Detect which cell encompasses the target text, then output its [X, Y] center coordinate. 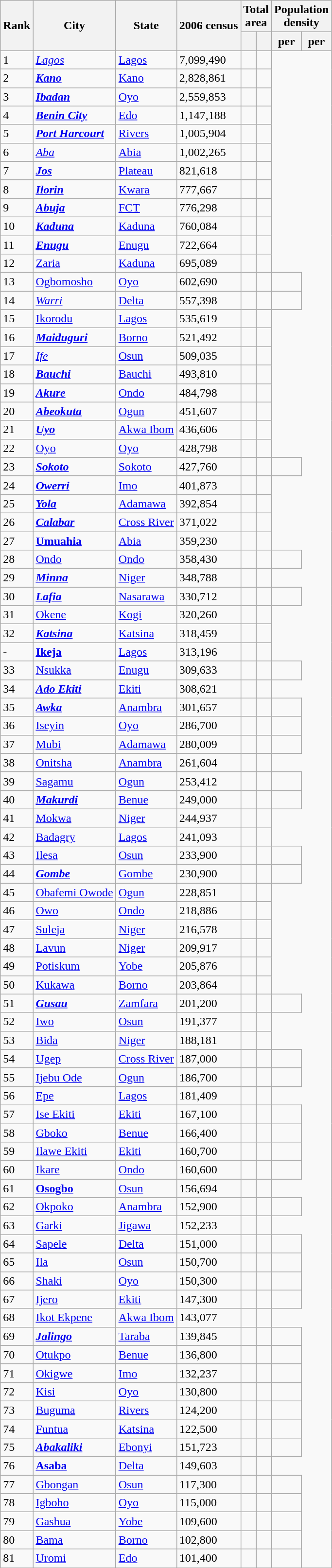
318,459 [209, 633]
348,788 [209, 578]
359,230 [209, 541]
74 [17, 1429]
32 [17, 633]
49 [17, 966]
14 [17, 300]
53 [17, 1040]
Benin City [74, 115]
777,667 [209, 189]
79 [17, 1521]
535,619 [209, 319]
2,559,853 [209, 97]
Ado Ekiti [74, 689]
Jos [74, 171]
30 [17, 596]
Obafemi Owode [74, 892]
Kwara [146, 189]
428,798 [209, 448]
401,873 [209, 485]
427,760 [209, 467]
21 [17, 430]
Nasarawa [146, 596]
167,100 [209, 1114]
27 [17, 541]
Gboko [74, 1133]
35 [17, 707]
1,005,904 [209, 134]
Kisi [74, 1392]
33 [17, 670]
209,917 [209, 948]
Otukpo [74, 1355]
Ilorin [74, 189]
130,800 [209, 1392]
722,664 [209, 244]
78 [17, 1503]
43 [17, 855]
Aba [74, 152]
149,603 [209, 1466]
Ugep [74, 1059]
Sagamu [74, 781]
4 [17, 115]
50 [17, 985]
31 [17, 615]
68 [17, 1318]
12 [17, 263]
36 [17, 726]
41 [17, 818]
Funtua [74, 1429]
52 [17, 1022]
150,300 [209, 1281]
Gusau [74, 1003]
Ikot Ekpene [74, 1318]
13 [17, 282]
156,694 [209, 1188]
309,633 [209, 670]
34 [17, 689]
Abuja [74, 208]
17 [17, 356]
Ibadan [74, 97]
2006 census [209, 25]
821,618 [209, 171]
Awka [74, 707]
73 [17, 1410]
64 [17, 1244]
71 [17, 1373]
77 [17, 1484]
521,492 [209, 337]
Ikeja [74, 652]
2,828,861 [209, 78]
392,854 [209, 504]
72 [17, 1392]
Owo [74, 911]
358,430 [209, 559]
109,600 [209, 1521]
Lafia [74, 596]
Igboho [74, 1503]
Okpoko [74, 1207]
115,000 [209, 1503]
Ijero [74, 1299]
6 [17, 152]
Ebonyi [146, 1447]
241,093 [209, 836]
28 [17, 559]
233,900 [209, 855]
47 [17, 929]
Shaki [74, 1281]
42 [17, 836]
2 [17, 78]
69 [17, 1336]
Asaba [74, 1466]
18 [17, 374]
Akure [74, 393]
60 [17, 1170]
150,700 [209, 1262]
230,900 [209, 874]
Ila [74, 1262]
45 [17, 892]
Calabar [74, 522]
Taraba [146, 1336]
City [74, 25]
7 [17, 171]
20 [17, 411]
188,181 [209, 1040]
57 [17, 1114]
201,200 [209, 1003]
493,810 [209, 374]
Garki [74, 1225]
509,035 [209, 356]
22 [17, 448]
66 [17, 1281]
Onitsha [74, 763]
58 [17, 1133]
FCT [146, 208]
451,607 [209, 411]
191,377 [209, 1022]
76 [17, 1466]
37 [17, 744]
216,578 [209, 929]
101,400 [209, 1558]
557,398 [209, 300]
Uromi [74, 1558]
3 [17, 97]
Gbongan [74, 1484]
54 [17, 1059]
181,409 [209, 1096]
Okigwe [74, 1373]
Ise Ekiti [74, 1114]
Potiskum [74, 966]
203,864 [209, 985]
Plateau [146, 171]
776,298 [209, 208]
Bida [74, 1040]
Sapele [74, 1244]
29 [17, 578]
38 [17, 763]
151,000 [209, 1244]
61 [17, 1188]
436,606 [209, 430]
7,099,490 [209, 60]
371,022 [209, 522]
Kukawa [74, 985]
24 [17, 485]
16 [17, 337]
Zaria [74, 263]
Total area [256, 17]
8 [17, 189]
65 [17, 1262]
Ilesa [74, 855]
10 [17, 226]
286,700 [209, 726]
244,937 [209, 818]
143,077 [209, 1318]
132,237 [209, 1373]
308,621 [209, 689]
59 [17, 1151]
State [146, 25]
1,002,265 [209, 152]
Population density [301, 17]
Jalingo [74, 1336]
249,000 [209, 800]
46 [17, 911]
55 [17, 1077]
25 [17, 504]
320,260 [209, 615]
Ikorodu [74, 319]
15 [17, 319]
Umuahia [74, 541]
124,200 [209, 1410]
Nsukka [74, 670]
Iseyin [74, 726]
Ikare [74, 1170]
Ilawe Ekiti [74, 1151]
Yola [74, 504]
Buguma [74, 1410]
1,147,188 [209, 115]
122,500 [209, 1429]
23 [17, 467]
228,851 [209, 892]
81 [17, 1558]
253,412 [209, 781]
Uyo [74, 430]
Jigawa [146, 1225]
160,600 [209, 1170]
152,900 [209, 1207]
602,690 [209, 282]
Mubi [74, 744]
166,400 [209, 1133]
152,233 [209, 1225]
70 [17, 1355]
313,196 [209, 652]
39 [17, 781]
160,700 [209, 1151]
Maiduguri [74, 337]
5 [17, 134]
Minna [74, 578]
117,300 [209, 1484]
62 [17, 1207]
48 [17, 948]
26 [17, 522]
186,700 [209, 1077]
44 [17, 874]
Warri [74, 300]
301,657 [209, 707]
Lavun [74, 948]
56 [17, 1096]
Suleja [74, 929]
Ife [74, 356]
51 [17, 1003]
63 [17, 1225]
Okene [74, 615]
139,845 [209, 1336]
Port Harcourt [74, 134]
9 [17, 208]
Epe [74, 1096]
147,300 [209, 1299]
Gashua [74, 1521]
75 [17, 1447]
484,798 [209, 393]
Bama [74, 1540]
80 [17, 1540]
Ogbomosho [74, 282]
187,000 [209, 1059]
Makurdi [74, 800]
Rank [17, 25]
67 [17, 1299]
Abakaliki [74, 1447]
136,800 [209, 1355]
11 [17, 244]
Osogbo [74, 1188]
Iwo [74, 1022]
Mokwa [74, 818]
Abeokuta [74, 411]
- [17, 652]
Zamfara [146, 1003]
261,604 [209, 763]
Owerri [74, 485]
695,089 [209, 263]
Ijebu Ode [74, 1077]
1 [17, 60]
40 [17, 800]
102,800 [209, 1540]
760,084 [209, 226]
205,876 [209, 966]
19 [17, 393]
Badagry [74, 836]
330,712 [209, 596]
280,009 [209, 744]
151,723 [209, 1447]
Kogi [146, 615]
218,886 [209, 911]
